Find where the given text appears and provide that cell's center as [x, y] coordinate. 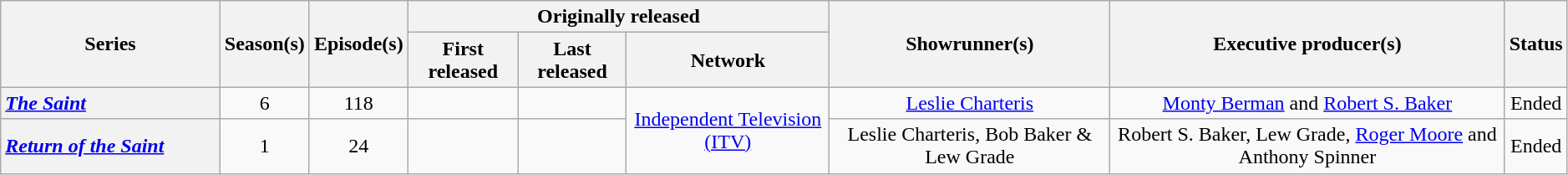
Return of the Saint [110, 146]
Status [1535, 44]
Season(s) [264, 44]
Monty Berman and Robert S. Baker [1307, 103]
6 [264, 103]
The Saint [110, 103]
1 [264, 146]
118 [358, 103]
First released [463, 60]
24 [358, 146]
Independent Television (ITV) [728, 131]
Episode(s) [358, 44]
Showrunner(s) [970, 44]
Leslie Charteris, Bob Baker & Lew Grade [970, 146]
Robert S. Baker, Lew Grade, Roger Moore and Anthony Spinner [1307, 146]
Network [728, 60]
Last released [571, 60]
Leslie Charteris [970, 103]
Originally released [618, 17]
Series [110, 44]
Executive producer(s) [1307, 44]
